Pinpoint the cell where the given text exists, returning its [x, y] midpoint coordinate. 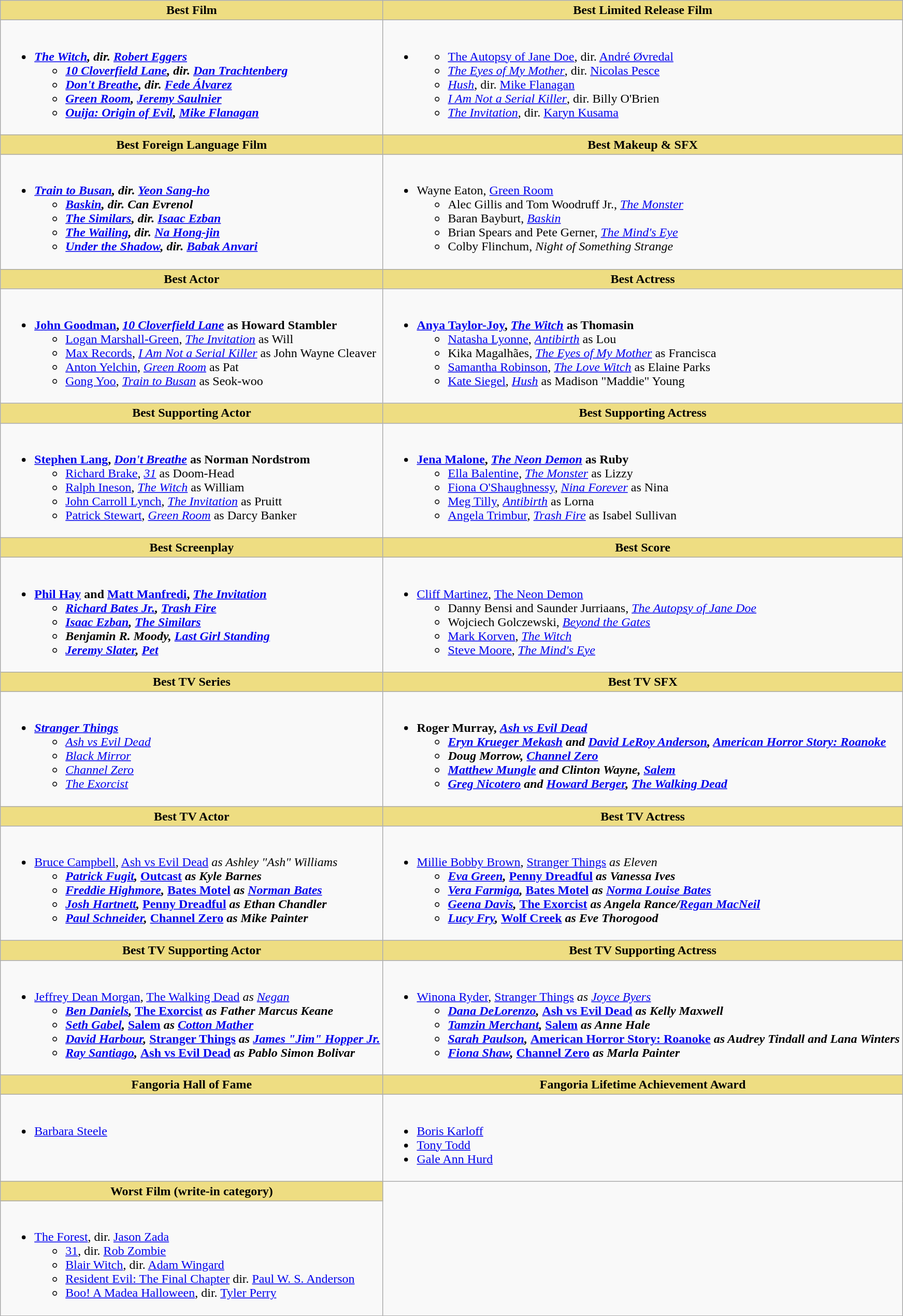
Best TV SFX [642, 682]
Best TV Supporting Actor [192, 951]
Worst Film (write-in category) [192, 1191]
Best Foreign Language Film [192, 145]
Stranger ThingsAsh vs Evil DeadBlack MirrorChannel ZeroThe Exorcist [192, 748]
Best Supporting Actor [192, 413]
Best TV Actress [642, 816]
Best Screenplay [192, 547]
Fangoria Lifetime Achievement Award [642, 1085]
Best Actor [192, 279]
Best Actress [642, 279]
Best TV Series [192, 682]
Barbara Steele [192, 1138]
Fangoria Hall of Fame [192, 1085]
Boris KarloffTony ToddGale Ann Hurd [642, 1138]
Best Film [192, 10]
Best TV Supporting Actress [642, 951]
Best Makeup & SFX [642, 145]
Best Limited Release Film [642, 10]
Best Supporting Actress [642, 413]
Best Score [642, 547]
Best TV Actor [192, 816]
